Capture the cell that displays the provided text and extract its (x, y) central coordinate. 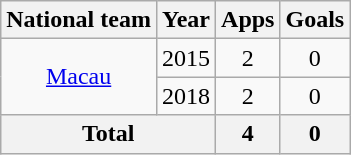
4 (248, 134)
Macau (79, 77)
2018 (186, 96)
Year (186, 20)
2015 (186, 58)
Apps (248, 20)
Goals (315, 20)
National team (79, 20)
Total (108, 134)
